Find where the given text appears and provide that cell's center as [x, y] coordinate. 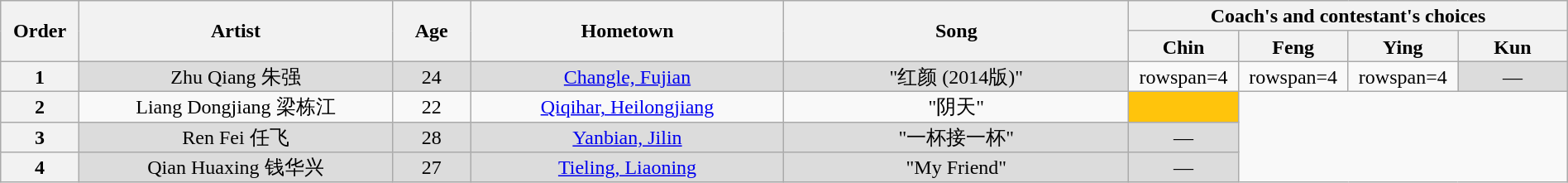
Hometown [627, 31]
Yanbian, Jilin [627, 137]
22 [432, 106]
Age [432, 31]
Ren Fei 任飞 [235, 137]
Liang Dongjiang 梁栋江 [235, 106]
Song [956, 31]
4 [40, 167]
Ying [1403, 46]
1 [40, 76]
Artist [235, 31]
Coach's and contestant's choices [1348, 17]
"My Friend" [956, 167]
Qiqihar, Heilongjiang [627, 106]
Qian Huaxing 钱华兴 [235, 167]
"一杯接一杯" [956, 137]
Changle, Fujian [627, 76]
28 [432, 137]
Zhu Qiang 朱强 [235, 76]
Tieling, Liaoning [627, 167]
24 [432, 76]
Chin [1184, 46]
Feng [1293, 46]
"阴天" [956, 106]
"红颜 (2014版)" [956, 76]
3 [40, 137]
Order [40, 31]
27 [432, 167]
Kun [1513, 46]
2 [40, 106]
